Search for the cell housing the specified text and yield its (x, y) center coordinate. 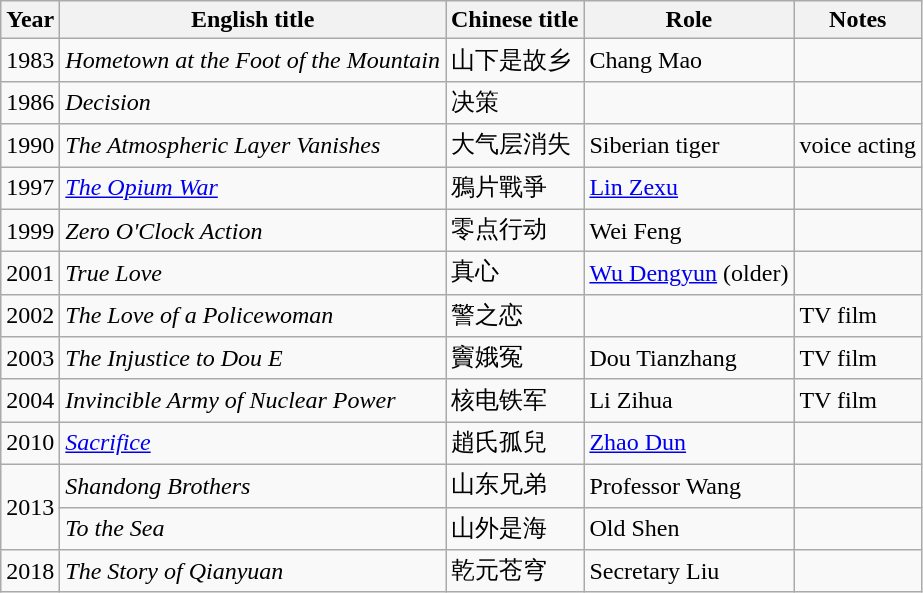
鴉片戰爭 (515, 188)
大气层消失 (515, 146)
真心 (515, 274)
Li Zihua (689, 400)
Zhao Dun (689, 444)
Siberian tiger (689, 146)
Old Shen (689, 528)
竇娥冤 (515, 358)
The Story of Qianyuan (253, 572)
Zero O'Clock Action (253, 230)
The Injustice to Dou E (253, 358)
2004 (30, 400)
Chinese title (515, 20)
1986 (30, 102)
乾元苍穹 (515, 572)
The Atmospheric Layer Vanishes (253, 146)
Professor Wang (689, 486)
Lin Zexu (689, 188)
To the Sea (253, 528)
山外是海 (515, 528)
English title (253, 20)
核电铁军 (515, 400)
2013 (30, 506)
1983 (30, 60)
决策 (515, 102)
True Love (253, 274)
2010 (30, 444)
2018 (30, 572)
Year (30, 20)
趙氏孤兒 (515, 444)
The Opium War (253, 188)
1999 (30, 230)
Secretary Liu (689, 572)
Decision (253, 102)
Hometown at the Foot of the Mountain (253, 60)
Chang Mao (689, 60)
Wu Dengyun (older) (689, 274)
The Love of a Policewoman (253, 316)
Invincible Army of Nuclear Power (253, 400)
1990 (30, 146)
Wei Feng (689, 230)
Notes (858, 20)
零点行动 (515, 230)
2001 (30, 274)
Shandong Brothers (253, 486)
2002 (30, 316)
山东兄弟 (515, 486)
voice acting (858, 146)
山下是故乡 (515, 60)
1997 (30, 188)
Role (689, 20)
Dou Tianzhang (689, 358)
警之恋 (515, 316)
Sacrifice (253, 444)
2003 (30, 358)
